From the cell containing the given text, extract its center point as [x, y] coordinate. 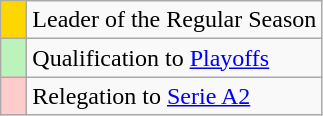
Leader of the Regular Season [174, 20]
Relegation to Serie A2 [174, 96]
Qualification to Playoffs [174, 58]
